Pinpoint the cell where the given text exists, returning its (x, y) midpoint coordinate. 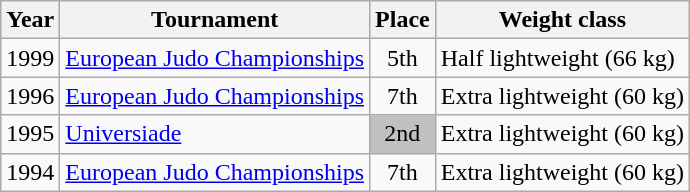
1999 (30, 58)
Tournament (215, 20)
Place (403, 20)
1995 (30, 134)
Year (30, 20)
Universiade (215, 134)
Weight class (562, 20)
2nd (403, 134)
1994 (30, 172)
Half lightweight (66 kg) (562, 58)
1996 (30, 96)
5th (403, 58)
